Locate the cell with the specified text and output its (x, y) center coordinate. 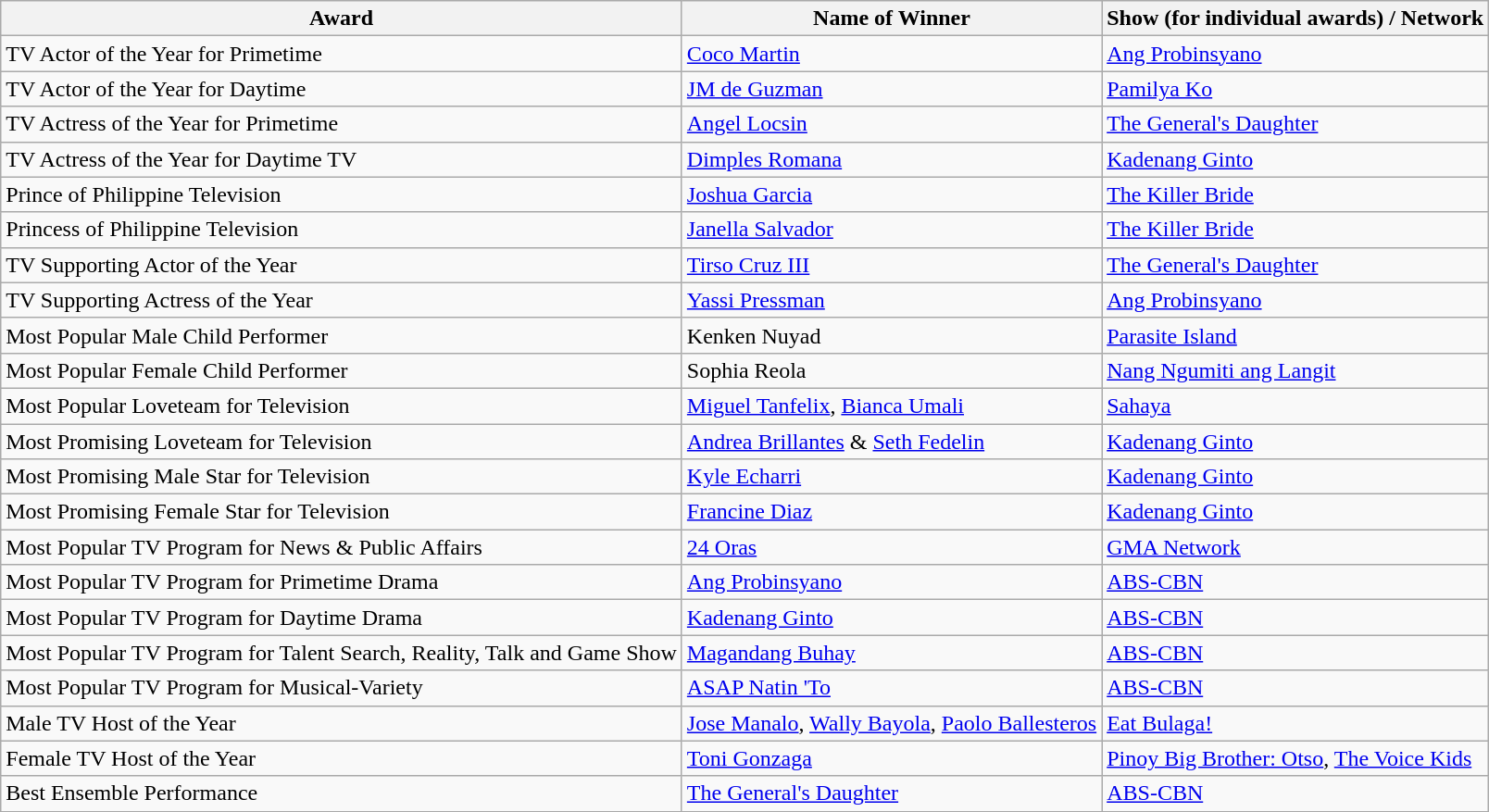
Angel Locsin (891, 124)
Pinoy Big Brother: Otso, The Voice Kids (1295, 758)
Tirso Cruz III (891, 265)
Toni Gonzaga (891, 758)
Dimples Romana (891, 159)
Most Popular Loveteam for Television (342, 406)
TV Actor of the Year for Daytime (342, 89)
Kenken Nuyad (891, 335)
Name of Winner (891, 19)
Kyle Echarri (891, 477)
Most Promising Male Star for Television (342, 477)
Jose Manalo, Wally Bayola, Paolo Ballesteros (891, 723)
Francine Diaz (891, 512)
Most Popular TV Program for Daytime Drama (342, 618)
TV Actress of the Year for Daytime TV (342, 159)
ASAP Natin 'To (891, 688)
Most Popular Male Child Performer (342, 335)
TV Supporting Actress of the Year (342, 300)
Most Promising Female Star for Television (342, 512)
Princess of Philippine Television (342, 230)
JM de Guzman (891, 89)
Yassi Pressman (891, 300)
Best Ensemble Performance (342, 793)
Coco Martin (891, 54)
Most Popular TV Program for Talent Search, Reality, Talk and Game Show (342, 653)
24 Oras (891, 547)
Nang Ngumiti ang Langit (1295, 370)
Joshua Garcia (891, 194)
Show (for individual awards) / Network (1295, 19)
Most Popular TV Program for News & Public Affairs (342, 547)
Magandang Buhay (891, 653)
Male TV Host of the Year (342, 723)
Female TV Host of the Year (342, 758)
Pamilya Ko (1295, 89)
Andrea Brillantes & Seth Fedelin (891, 442)
Most Promising Loveteam for Television (342, 442)
GMA Network (1295, 547)
Miguel Tanfelix, Bianca Umali (891, 406)
Most Popular Female Child Performer (342, 370)
Most Popular TV Program for Musical-Variety (342, 688)
Janella Salvador (891, 230)
Most Popular TV Program for Primetime Drama (342, 582)
Award (342, 19)
TV Actor of the Year for Primetime (342, 54)
Parasite Island (1295, 335)
TV Actress of the Year for Primetime (342, 124)
Sophia Reola (891, 370)
Sahaya (1295, 406)
TV Supporting Actor of the Year (342, 265)
Eat Bulaga! (1295, 723)
Prince of Philippine Television (342, 194)
